Provide the (x, y) coordinate of the cell's center where the given text is located.  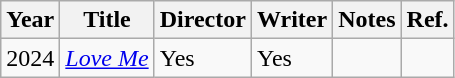
Title (107, 20)
Year (30, 20)
Notes (367, 20)
Love Me (107, 58)
2024 (30, 58)
Ref. (428, 20)
Writer (292, 20)
Director (202, 20)
